Pinpoint the cell where the given text exists, returning its [X, Y] midpoint coordinate. 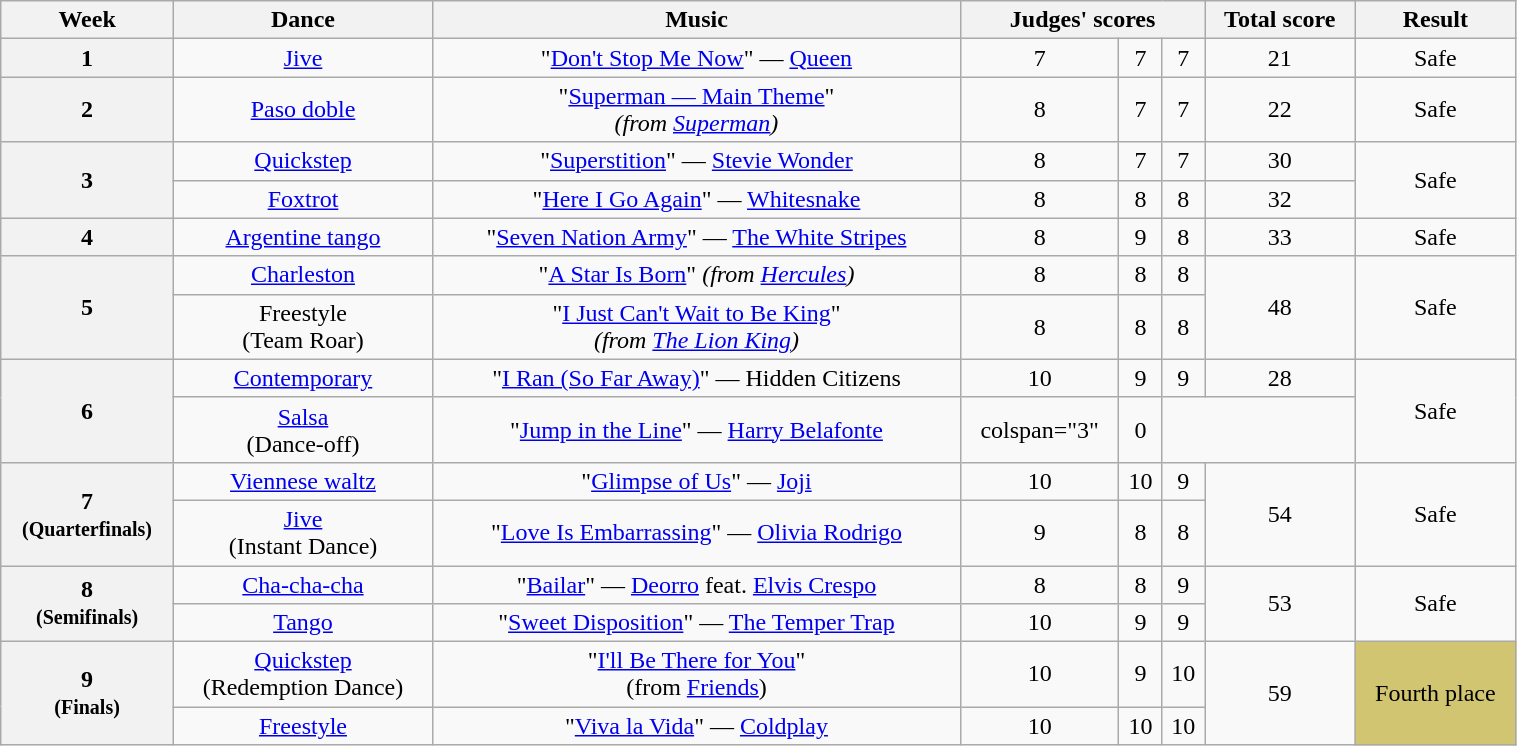
"Superman — Main Theme"(from Superman) [697, 110]
"A Star Is Born" (from Hercules) [697, 275]
2 [88, 110]
30 [1280, 161]
28 [1280, 378]
Jive [302, 58]
"Bailar" — Deorro feat. Elvis Crespo [697, 585]
Result [1436, 20]
Freestyle(Team Roar) [302, 326]
Music [697, 20]
Contemporary [302, 378]
"Seven Nation Army" — The White Stripes [697, 237]
"Glimpse of Us" — Joji [697, 481]
54 [1280, 514]
Judges' scores [1082, 20]
Jive(Instant Dance) [302, 532]
53 [1280, 604]
"Viva la Vida" — Coldplay [697, 726]
3 [88, 180]
5 [88, 308]
0 [1140, 430]
1 [88, 58]
Foxtrot [302, 199]
4 [88, 237]
22 [1280, 110]
Fourth place [1436, 694]
Cha-cha-cha [302, 585]
21 [1280, 58]
Tango [302, 623]
48 [1280, 308]
"Jump in the Line" — Harry Belafonte [697, 430]
Quickstep [302, 161]
Quickstep(Redemption Dance) [302, 674]
colspan="3" [1040, 430]
Viennese waltz [302, 481]
32 [1280, 199]
Dance [302, 20]
Week [88, 20]
Charleston [302, 275]
"Superstition" — Stevie Wonder [697, 161]
"I Ran (So Far Away)" — Hidden Citizens [697, 378]
"Here I Go Again" — Whitesnake [697, 199]
"Don't Stop Me Now" — Queen [697, 58]
Salsa(Dance-off) [302, 430]
33 [1280, 237]
Paso doble [302, 110]
Argentine tango [302, 237]
Freestyle [302, 726]
"Love Is Embarrassing" — Olivia Rodrigo [697, 532]
59 [1280, 694]
"Sweet Disposition" — The Temper Trap [697, 623]
6 [88, 410]
Total score [1280, 20]
"I'll Be There for You" (from Friends) [697, 674]
"I Just Can't Wait to Be King"(from The Lion King) [697, 326]
9(Finals) [88, 694]
7(Quarterfinals) [88, 514]
8(Semifinals) [88, 604]
